Locate the cell with the specified text and output its [X, Y] center coordinate. 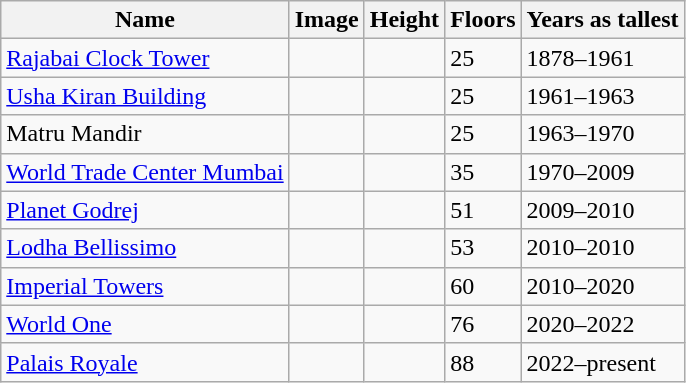
World Trade Center Mumbai [145, 172]
Lodha Bellissimo [145, 248]
Palais Royale [145, 362]
Imperial Towers [145, 286]
Height [404, 20]
1961–1963 [602, 96]
2020–2022 [602, 324]
2009–2010 [602, 210]
Years as tallest [602, 20]
1963–1970 [602, 134]
2010–2010 [602, 248]
2010–2020 [602, 286]
53 [483, 248]
Matru Mandir [145, 134]
51 [483, 210]
1970–2009 [602, 172]
1878–1961 [602, 58]
World One [145, 324]
35 [483, 172]
Floors [483, 20]
60 [483, 286]
88 [483, 362]
Planet Godrej [145, 210]
Image [326, 20]
Usha Kiran Building [145, 96]
2022–present [602, 362]
Rajabai Clock Tower [145, 58]
Name [145, 20]
76 [483, 324]
